Scan for the cell matching the given text and deliver its (x, y) coordinate at center. 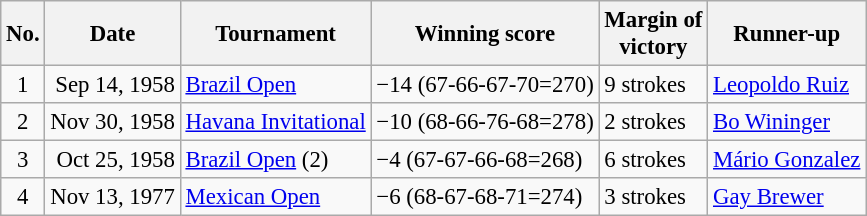
3 (23, 160)
Sep 14, 1958 (112, 85)
Winning score (485, 34)
1 (23, 85)
Havana Invitational (276, 122)
Nov 13, 1977 (112, 197)
−6 (68-67-68-71=274) (485, 197)
Nov 30, 1958 (112, 122)
No. (23, 34)
Date (112, 34)
Gay Brewer (787, 197)
9 strokes (654, 85)
Brazil Open (2) (276, 160)
−4 (67-67-66-68=268) (485, 160)
Bo Wininger (787, 122)
Margin ofvictory (654, 34)
Tournament (276, 34)
6 strokes (654, 160)
Runner-up (787, 34)
−10 (68-66-76-68=278) (485, 122)
Brazil Open (276, 85)
3 strokes (654, 197)
2 strokes (654, 122)
4 (23, 197)
Leopoldo Ruiz (787, 85)
Oct 25, 1958 (112, 160)
Mexican Open (276, 197)
2 (23, 122)
Mário Gonzalez (787, 160)
−14 (67-66-67-70=270) (485, 85)
